Identify which cell holds the provided text, then report its (X, Y) central coordinate. 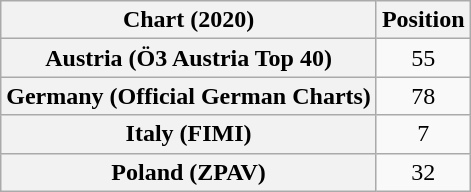
Position (423, 20)
Italy (FIMI) (189, 134)
78 (423, 96)
Germany (Official German Charts) (189, 96)
55 (423, 58)
Poland (ZPAV) (189, 172)
Chart (2020) (189, 20)
Austria (Ö3 Austria Top 40) (189, 58)
7 (423, 134)
32 (423, 172)
